Identify which cell holds the provided text, then report its (X, Y) central coordinate. 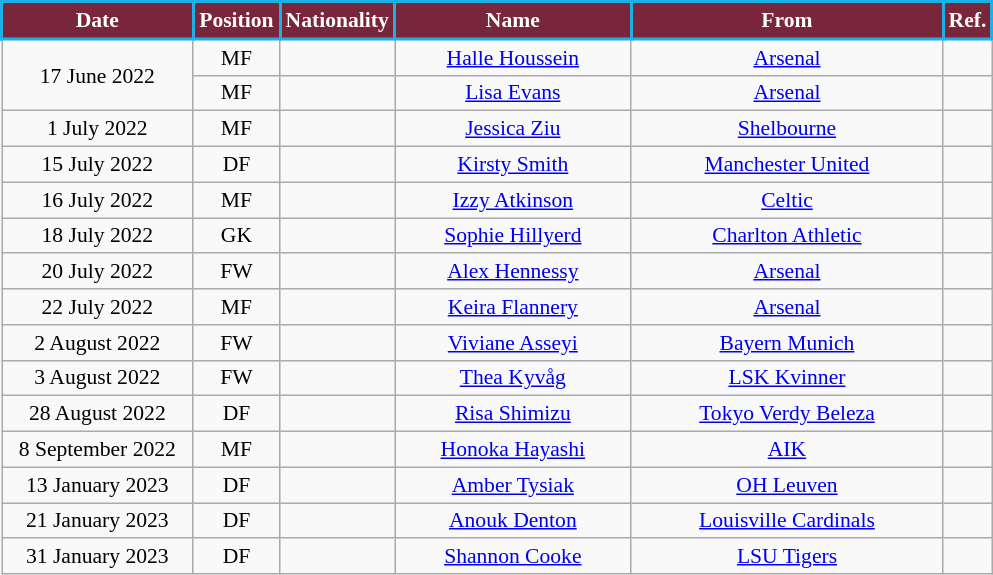
Honoka Hayashi (514, 450)
3 August 2022 (98, 378)
Thea Kyvåg (514, 378)
Lisa Evans (514, 93)
22 July 2022 (98, 307)
17 June 2022 (98, 75)
Amber Tysiak (514, 485)
21 January 2023 (98, 521)
1 July 2022 (98, 129)
Viviane Asseyi (514, 343)
Shelbourne (787, 129)
Halle Houssein (514, 57)
31 January 2023 (98, 557)
20 July 2022 (98, 272)
Date (98, 20)
Nationality (338, 20)
18 July 2022 (98, 236)
Name (514, 20)
OH Leuven (787, 485)
Risa Shimizu (514, 414)
Izzy Atkinson (514, 200)
Tokyo Verdy Beleza (787, 414)
Position (236, 20)
Charlton Athletic (787, 236)
16 July 2022 (98, 200)
13 January 2023 (98, 485)
AIK (787, 450)
Celtic (787, 200)
Ref. (968, 20)
15 July 2022 (98, 165)
Anouk Denton (514, 521)
Keira Flannery (514, 307)
2 August 2022 (98, 343)
From (787, 20)
Bayern Munich (787, 343)
LSU Tigers (787, 557)
Manchester United (787, 165)
8 September 2022 (98, 450)
GK (236, 236)
Kirsty Smith (514, 165)
Shannon Cooke (514, 557)
Jessica Ziu (514, 129)
Alex Hennessy (514, 272)
28 August 2022 (98, 414)
Louisville Cardinals (787, 521)
Sophie Hillyerd (514, 236)
LSK Kvinner (787, 378)
